Capture the cell that displays the provided text and extract its (X, Y) central coordinate. 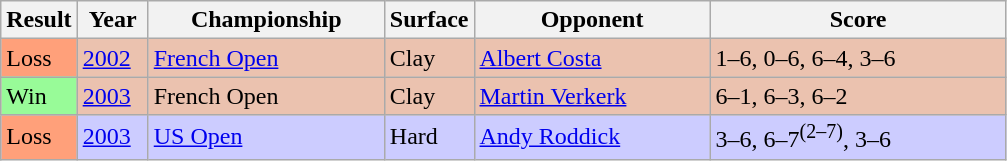
Win (39, 96)
Hard (429, 138)
Score (858, 20)
Championship (266, 20)
Andy Roddick (592, 138)
US Open (266, 138)
Opponent (592, 20)
6–1, 6–3, 6–2 (858, 96)
1–6, 0–6, 6–4, 3–6 (858, 58)
Albert Costa (592, 58)
Martin Verkerk (592, 96)
2002 (112, 58)
Year (112, 20)
Surface (429, 20)
3–6, 6–7(2–7), 3–6 (858, 138)
Result (39, 20)
